Extract the (X, Y) coordinate from the center of the cell holding the provided text.  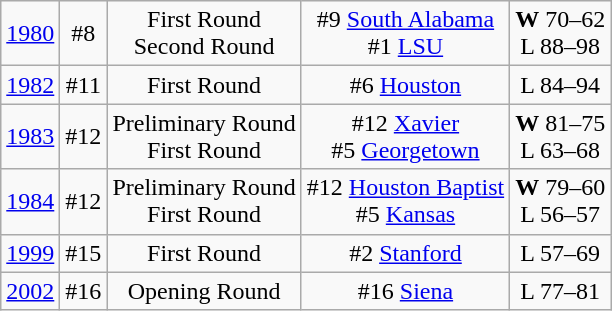
W 81–75L 63–68 (560, 136)
1999 (30, 253)
#15 (84, 253)
#2 Stanford (405, 253)
W 79–60L 56–57 (560, 202)
#9 South Alabama#1 LSU (405, 34)
1984 (30, 202)
Opening Round (204, 291)
#12 Xavier#5 Georgetown (405, 136)
#16 (84, 291)
#11 (84, 85)
#12 Houston Baptist#5 Kansas (405, 202)
1982 (30, 85)
2002 (30, 291)
L 57–69 (560, 253)
1983 (30, 136)
L 84–94 (560, 85)
#6 Houston (405, 85)
First RoundSecond Round (204, 34)
1980 (30, 34)
L 77–81 (560, 291)
#8 (84, 34)
#16 Siena (405, 291)
W 70–62L 88–98 (560, 34)
